Detect which cell encompasses the target text, then output its [X, Y] center coordinate. 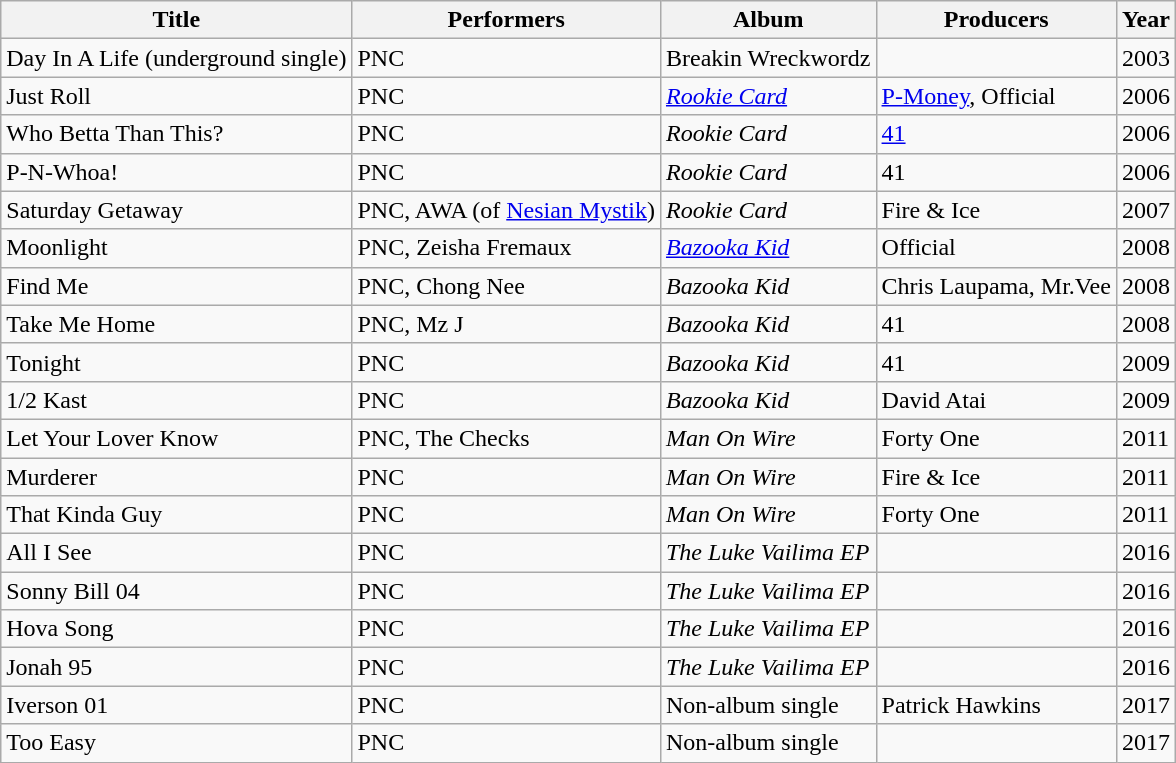
Hova Song [176, 629]
Patrick Hawkins [996, 705]
Saturday Getaway [176, 210]
Day In A Life (underground single) [176, 58]
Tonight [176, 362]
Title [176, 20]
1/2 Kast [176, 400]
Moonlight [176, 248]
P-N-Whoa! [176, 172]
Jonah 95 [176, 667]
David Atai [996, 400]
2003 [1146, 58]
Chris Laupama, Mr.Vee [996, 286]
Just Roll [176, 96]
Performers [506, 20]
Album [768, 20]
Let Your Lover Know [176, 438]
That Kinda Guy [176, 515]
PNC, The Checks [506, 438]
Producers [996, 20]
Breakin Wreckwordz [768, 58]
All I See [176, 553]
Who Betta Than This? [176, 134]
Iverson 01 [176, 705]
Take Me Home [176, 324]
Murderer [176, 477]
PNC, Chong Nee [506, 286]
PNC, AWA (of Nesian Mystik) [506, 210]
P-Money, Official [996, 96]
2007 [1146, 210]
Too Easy [176, 743]
Official [996, 248]
Find Me [176, 286]
Year [1146, 20]
PNC, Mz J [506, 324]
PNC, Zeisha Fremaux [506, 248]
Sonny Bill 04 [176, 591]
